Capture the cell that displays the provided text and extract its [X, Y] central coordinate. 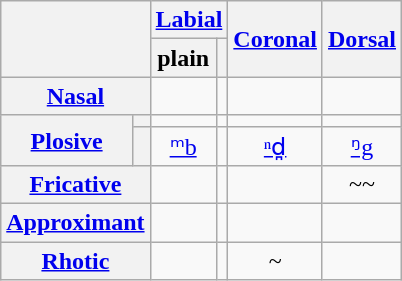
plain [183, 58]
ᵑg [362, 146]
Rhotic [76, 261]
Nasal [76, 96]
ⁿd̪ [276, 146]
~ [276, 261]
Labial [189, 20]
~~ [362, 185]
Fricative [76, 185]
ᵐb [183, 146]
Coronal [276, 39]
Plosive [67, 140]
Approximant [76, 223]
Dorsal [362, 39]
